Capture the cell that displays the provided text and extract its (x, y) central coordinate. 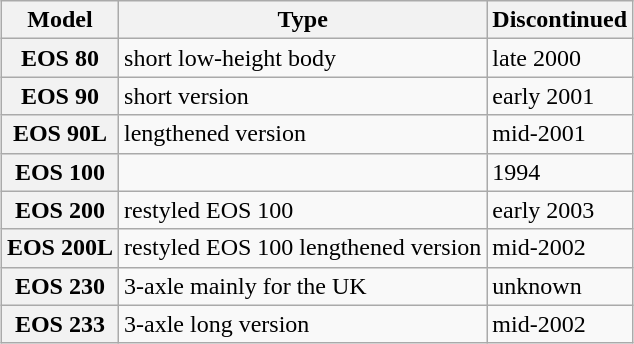
EOS 230 (60, 286)
late 2000 (560, 58)
EOS 200L (60, 248)
EOS 200 (60, 210)
Model (60, 20)
unknown (560, 286)
3-axle long version (303, 324)
Type (303, 20)
lengthened version (303, 134)
EOS 90 (60, 96)
Discontinued (560, 20)
mid-2001 (560, 134)
restyled EOS 100 lengthened version (303, 248)
early 2001 (560, 96)
short version (303, 96)
EOS 90L (60, 134)
restyled EOS 100 (303, 210)
1994 (560, 172)
short low-height body (303, 58)
3-axle mainly for the UK (303, 286)
EOS 100 (60, 172)
EOS 80 (60, 58)
early 2003 (560, 210)
EOS 233 (60, 324)
